Output the (X, Y) coordinate of the center of the cell containing the given text.  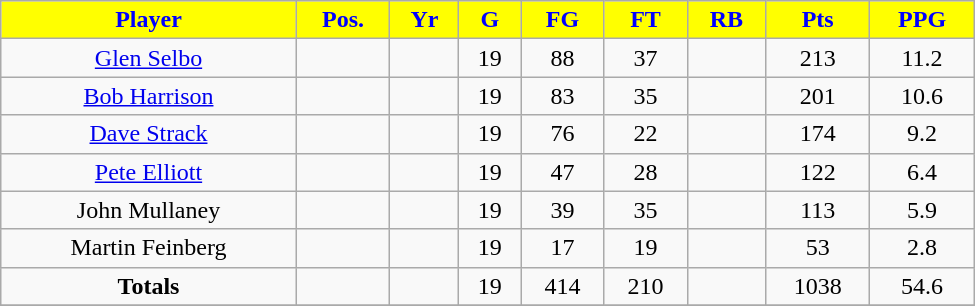
122 (818, 172)
210 (646, 286)
Pete Elliott (148, 172)
17 (562, 248)
113 (818, 210)
76 (562, 134)
RB (726, 20)
6.4 (922, 172)
53 (818, 248)
Pos. (343, 20)
Player (148, 20)
Yr (424, 20)
47 (562, 172)
174 (818, 134)
1038 (818, 286)
414 (562, 286)
5.9 (922, 210)
FT (646, 20)
Bob Harrison (148, 96)
39 (562, 210)
54.6 (922, 286)
37 (646, 58)
88 (562, 58)
FG (562, 20)
John Mullaney (148, 210)
213 (818, 58)
PPG (922, 20)
G (490, 20)
10.6 (922, 96)
Dave Strack (148, 134)
201 (818, 96)
9.2 (922, 134)
Martin Feinberg (148, 248)
Glen Selbo (148, 58)
2.8 (922, 248)
28 (646, 172)
11.2 (922, 58)
Pts (818, 20)
Totals (148, 286)
22 (646, 134)
83 (562, 96)
